Detect which cell encompasses the target text, then output its (x, y) center coordinate. 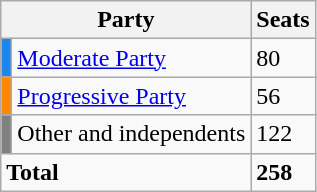
56 (283, 96)
Seats (283, 20)
Party (126, 20)
Other and independents (132, 134)
Total (126, 172)
80 (283, 58)
258 (283, 172)
122 (283, 134)
Moderate Party (132, 58)
Progressive Party (132, 96)
